Find where the given text appears and provide that cell's center as [x, y] coordinate. 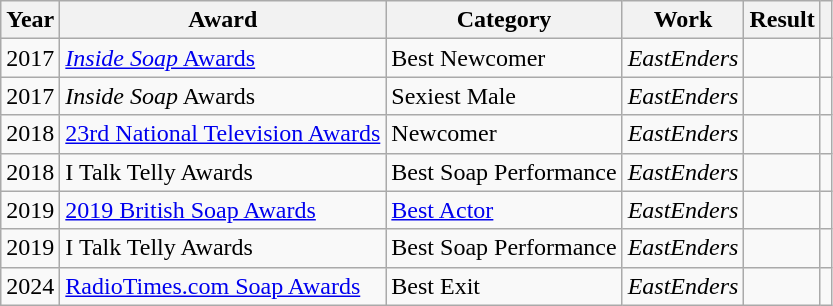
Work [683, 20]
2024 [30, 286]
Best Exit [504, 286]
Category [504, 20]
Year [30, 20]
Result [782, 20]
23rd National Television Awards [223, 134]
Best Actor [504, 210]
Award [223, 20]
Best Newcomer [504, 58]
Newcomer [504, 134]
RadioTimes.com Soap Awards [223, 286]
2019 British Soap Awards [223, 210]
Sexiest Male [504, 96]
